Identify which cell holds the provided text, then report its (x, y) central coordinate. 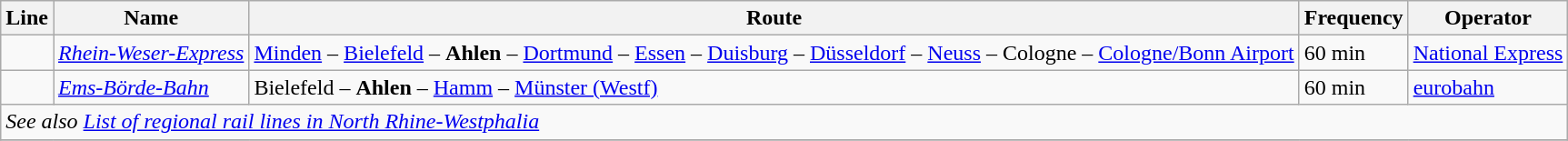
eurobahn (1488, 87)
National Express (1488, 53)
Frequency (1353, 18)
Bielefeld – Ahlen – Hamm – Münster (Westf) (774, 87)
See also List of regional rail lines in North Rhine-Westphalia (784, 122)
Ems-Börde-Bahn (151, 87)
Operator (1488, 18)
Rhein-Weser-Express (151, 53)
Name (151, 18)
Minden – Bielefeld – Ahlen – Dortmund – Essen – Duisburg – Düsseldorf – Neuss – Cologne – Cologne/Bonn Airport (774, 53)
Route (774, 18)
Line (27, 18)
